For the text-containing cell, return its midpoint in (X, Y) coordinate format. 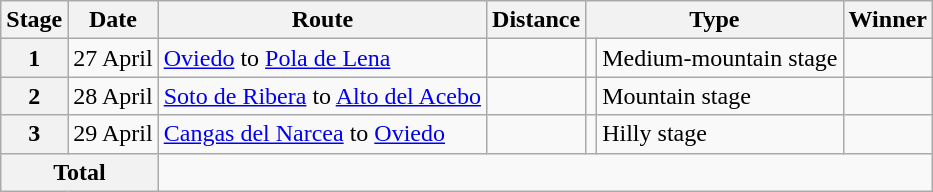
Oviedo to Pola de Lena (322, 58)
Mountain stage (720, 96)
Stage (34, 20)
1 (34, 58)
27 April (113, 58)
Cangas del Narcea to Oviedo (322, 134)
Date (113, 20)
Soto de Ribera to Alto del Acebo (322, 96)
Type (714, 20)
Route (322, 20)
Total (80, 172)
Distance (536, 20)
2 (34, 96)
Hilly stage (720, 134)
28 April (113, 96)
Medium-mountain stage (720, 58)
29 April (113, 134)
3 (34, 134)
Winner (888, 20)
